Find where the given text appears and provide that cell's center as (x, y) coordinate. 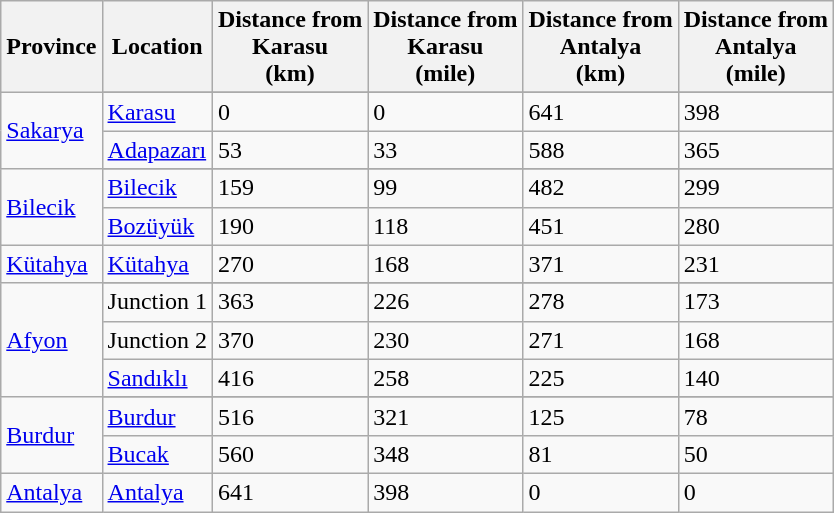
99 (446, 188)
516 (290, 416)
299 (756, 188)
451 (600, 226)
33 (446, 150)
Karasu (157, 112)
53 (290, 150)
270 (290, 264)
Bucak (157, 454)
482 (600, 188)
560 (290, 454)
Afyon (52, 340)
416 (290, 378)
Province (52, 47)
271 (600, 340)
Adapazarı (157, 150)
Distance from Karasu (km) (290, 47)
Junction 2 (157, 340)
Location (157, 47)
78 (756, 416)
Bozüyük (157, 226)
280 (756, 226)
118 (446, 226)
225 (600, 378)
231 (756, 264)
371 (600, 264)
Distance from Karasu (mile) (446, 47)
173 (756, 302)
226 (446, 302)
81 (600, 454)
278 (600, 302)
363 (290, 302)
Distance from Antalya (km) (600, 47)
Junction 1 (157, 302)
Sandıklı (157, 378)
190 (290, 226)
Sakarya (52, 131)
588 (600, 150)
140 (756, 378)
125 (600, 416)
Distance from Antalya (mile) (756, 47)
365 (756, 150)
230 (446, 340)
321 (446, 416)
348 (446, 454)
50 (756, 454)
258 (446, 378)
159 (290, 188)
370 (290, 340)
